Return [x, y] of the center of cell containing provided text 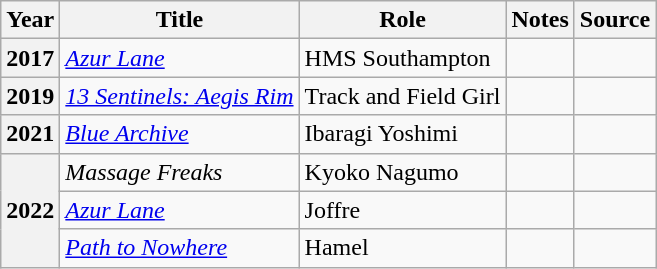
Notes [540, 20]
HMS Southampton [402, 58]
2019 [30, 96]
2017 [30, 58]
Path to Nowhere [180, 248]
Track and Field Girl [402, 96]
Source [614, 20]
2021 [30, 134]
13 Sentinels: Aegis Rim [180, 96]
2022 [30, 210]
Role [402, 20]
Hamel [402, 248]
Massage Freaks [180, 172]
Blue Archive [180, 134]
Joffre [402, 210]
Title [180, 20]
Year [30, 20]
Kyoko Nagumo [402, 172]
Ibaragi Yoshimi [402, 134]
